Determine the [X, Y] coordinate at the center of the cell enclosing the given text.  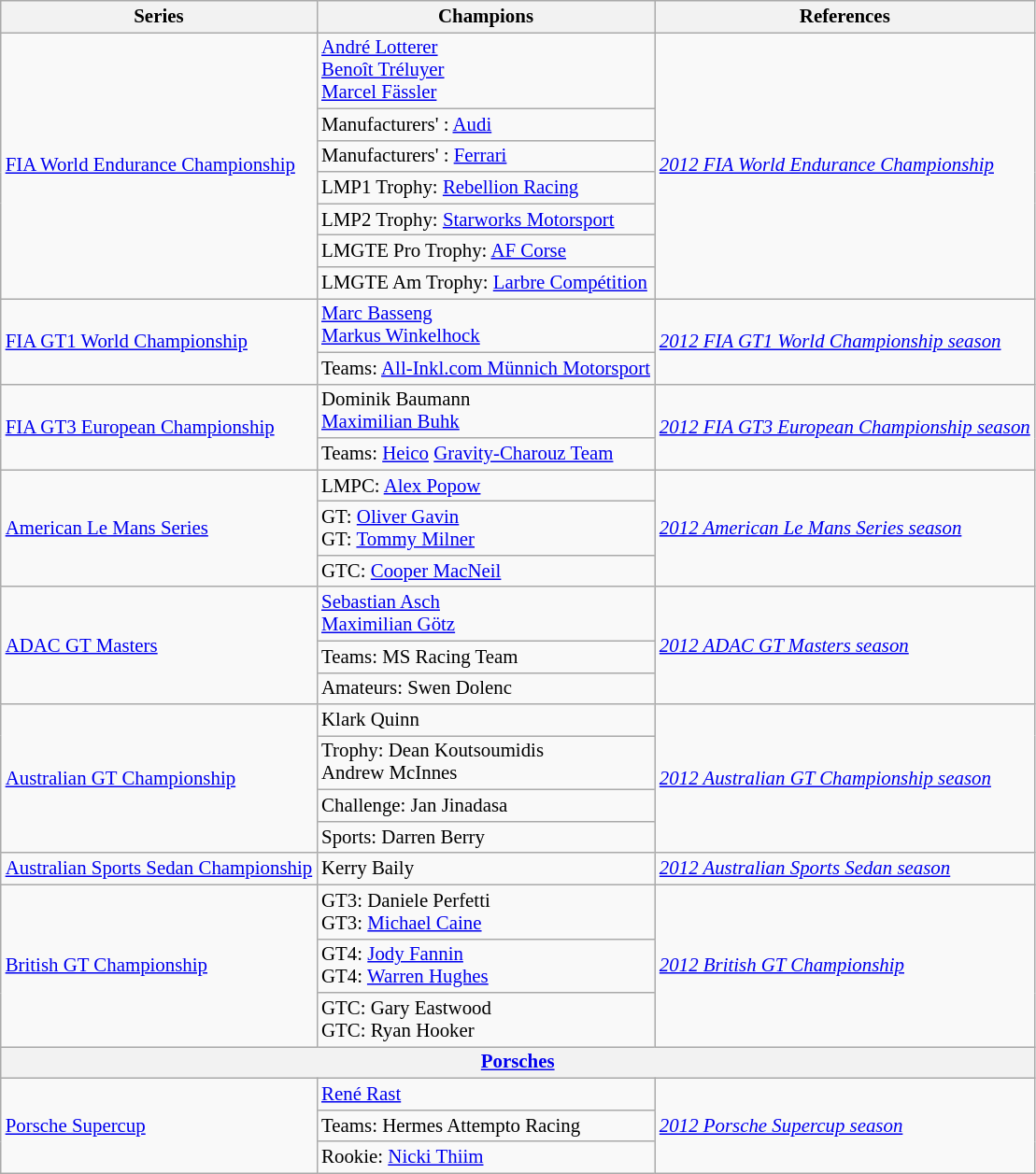
Teams: MS Racing Team [486, 657]
Manufacturers' : Audi [486, 124]
GT3: Daniele PerfettiGT3: Michael Caine [486, 912]
FIA World Endurance Championship [159, 164]
GT: Oliver Gavin GT: Tommy Milner [486, 529]
2012 British GT Championship [844, 966]
2012 FIA GT1 World Championship season [844, 341]
2012 American Le Mans Series season [844, 529]
Australian GT Championship [159, 779]
FIA GT3 European Championship [159, 427]
GTC: Gary EastwoodGTC: Ryan Hooker [486, 1020]
ADAC GT Masters [159, 645]
André Lotterer Benoît Tréluyer Marcel Fässler [486, 70]
Marc Basseng Markus Winkelhock [486, 325]
LMGTE Pro Trophy: AF Corse [486, 251]
2012 FIA World Endurance Championship [844, 164]
Klark Quinn [486, 720]
Amateurs: Swen Dolenc [486, 688]
Trophy: Dean Koutsoumidis Andrew McInnes [486, 763]
Porsche Supercup [159, 1125]
Dominik Baumann Maximilian Buhk [486, 411]
2012 Porsche Supercup season [844, 1125]
René Rast [486, 1094]
GT4: Jody FanninGT4: Warren Hughes [486, 966]
2012 Australian Sports Sedan season [844, 869]
2012 ADAC GT Masters season [844, 645]
2012 Australian GT Championship season [844, 779]
FIA GT1 World Championship [159, 341]
References [844, 17]
Australian Sports Sedan Championship [159, 869]
Challenge: Jan Jinadasa [486, 806]
2012 FIA GT3 European Championship season [844, 427]
Sports: Darren Berry [486, 837]
Champions [486, 17]
Manufacturers' : Ferrari [486, 156]
Teams: Heico Gravity-Charouz Team [486, 454]
GTC: Cooper MacNeil [486, 571]
Kerry Baily [486, 869]
Sebastian Asch Maximilian Götz [486, 614]
LMGTE Am Trophy: Larbre Compétition [486, 283]
Rookie: Nicki Thiim [486, 1157]
Teams: Hermes Attempto Racing [486, 1125]
American Le Mans Series [159, 529]
Porsches [518, 1063]
Series [159, 17]
Teams: All-Inkl.com Münnich Motorsport [486, 368]
LMPC: Alex Popow [486, 486]
LMP2 Trophy: Starworks Motorsport [486, 219]
British GT Championship [159, 966]
LMP1 Trophy: Rebellion Racing [486, 188]
